Find where the given text appears and provide that cell's center as [x, y] coordinate. 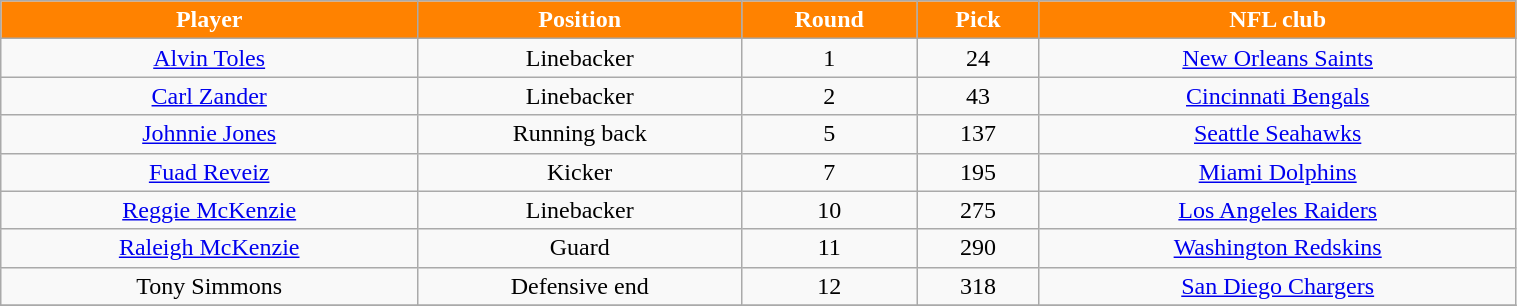
275 [978, 210]
290 [978, 248]
318 [978, 286]
Defensive end [580, 286]
Player [210, 20]
Round [830, 20]
Cincinnati Bengals [1278, 96]
New Orleans Saints [1278, 58]
Seattle Seahawks [1278, 134]
11 [830, 248]
10 [830, 210]
Kicker [580, 172]
43 [978, 96]
NFL club [1278, 20]
1 [830, 58]
12 [830, 286]
Pick [978, 20]
24 [978, 58]
Fuad Reveiz [210, 172]
Guard [580, 248]
195 [978, 172]
7 [830, 172]
Washington Redskins [1278, 248]
Reggie McKenzie [210, 210]
Position [580, 20]
137 [978, 134]
Miami Dolphins [1278, 172]
Carl Zander [210, 96]
Raleigh McKenzie [210, 248]
Running back [580, 134]
San Diego Chargers [1278, 286]
2 [830, 96]
Alvin Toles [210, 58]
Johnnie Jones [210, 134]
5 [830, 134]
Tony Simmons [210, 286]
Los Angeles Raiders [1278, 210]
